Extract the [X, Y] coordinate from the center of the cell holding the provided text.  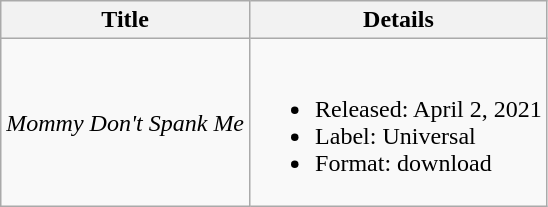
Released: April 2, 2021Label: UniversalFormat: download [399, 122]
Mommy Don't Spank Me [126, 122]
Details [399, 20]
Title [126, 20]
